Search for the cell housing the specified text and yield its (x, y) center coordinate. 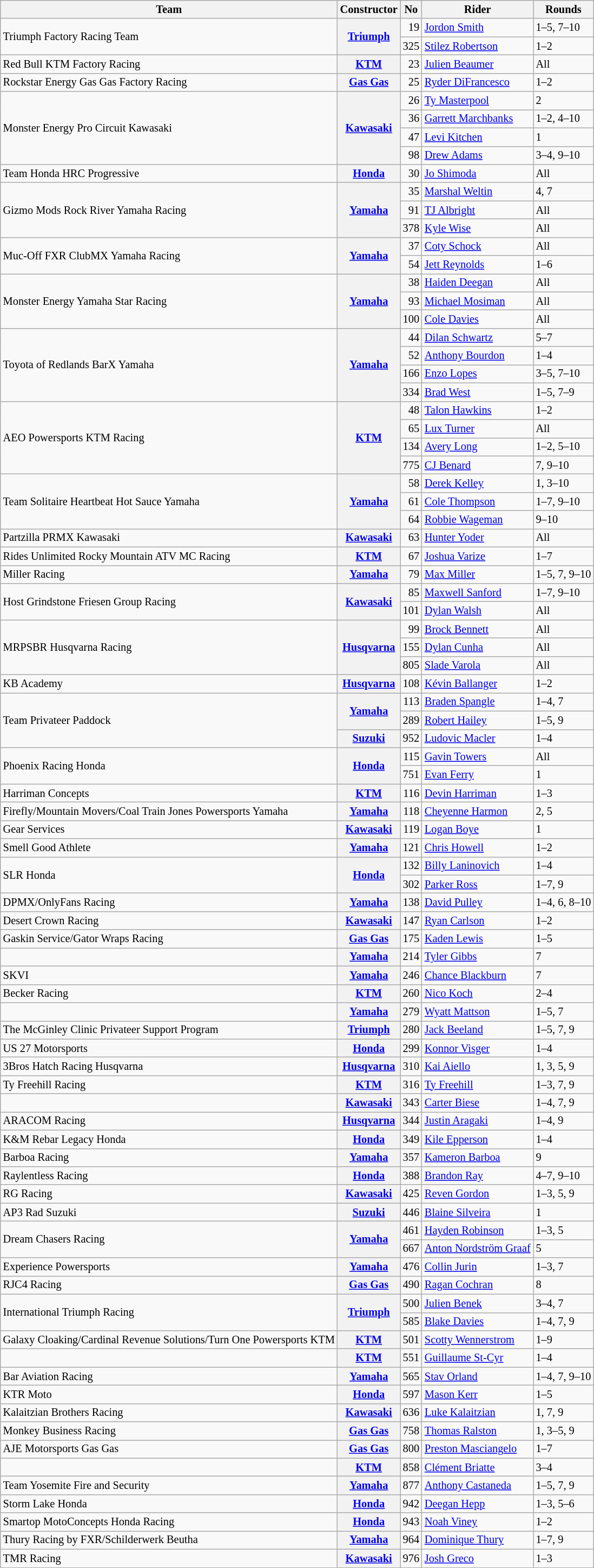
Scotty Wennerstrom (478, 1340)
Billy Laninovich (478, 866)
Firefly/Mountain Movers/Coal Train Jones Powersports Yamaha (169, 811)
636 (411, 1413)
26 (411, 101)
Thury Racing by FXR/Schilderwerk Beutha (169, 1540)
260 (411, 994)
3–4, 9–10 (564, 155)
Evan Ferry (478, 775)
Desert Crown Racing (169, 920)
No (411, 9)
121 (411, 848)
115 (411, 756)
3Bros Hatch Racing Husqvarna (169, 1066)
Slade Varola (478, 665)
Ludovic Macler (478, 739)
Ty Freehill Racing (169, 1084)
5–7 (564, 337)
Jo Shimoda (478, 173)
134 (411, 447)
Toyota of Redlands BarX Yamaha (169, 365)
Team (169, 9)
Raylentless Racing (169, 1175)
Brock Bennett (478, 629)
54 (411, 265)
551 (411, 1358)
2 (564, 101)
310 (411, 1066)
943 (411, 1522)
1–4, 7 (564, 702)
67 (411, 556)
9–10 (564, 520)
Smartop MotoConcepts Honda Racing (169, 1522)
1–4, 9 (564, 1121)
Ty Masterpool (478, 101)
36 (411, 119)
964 (411, 1540)
Derek Kelley (478, 483)
Cheyenne Harmon (478, 811)
4, 7 (564, 192)
Brandon Ray (478, 1175)
119 (411, 829)
1–2, 4–10 (564, 119)
280 (411, 1030)
113 (411, 702)
Team Solitaire Heartbeat Hot Sauce Yamaha (169, 501)
Phoenix Racing Honda (169, 766)
Kévin Ballanger (478, 684)
858 (411, 1467)
Justin Aragaki (478, 1121)
9 (564, 1158)
Konnor Visger (478, 1048)
Preston Masciangelo (478, 1449)
476 (411, 1267)
1–5, 7, 9–10 (564, 574)
Smell Good Athlete (169, 848)
Lux Turner (478, 428)
Clément Briatte (478, 1467)
Anthony Castaneda (478, 1485)
Joshua Varize (478, 556)
Chance Blackburn (478, 975)
3–4, 7 (564, 1303)
79 (411, 574)
Becker Racing (169, 994)
65 (411, 428)
175 (411, 939)
349 (411, 1139)
Max Miller (478, 574)
Red Bull KTM Factory Racing (169, 64)
Galaxy Cloaking/Cardinal Revenue Solutions/Turn One Powersports KTM (169, 1340)
3–4 (564, 1467)
International Triumph Racing (169, 1312)
Drew Adams (478, 155)
1–3, 7 (564, 1267)
800 (411, 1449)
Julien Benek (478, 1303)
751 (411, 775)
Ragan Cochran (478, 1285)
Garrett Marchbanks (478, 119)
85 (411, 592)
667 (411, 1249)
Kalaitzian Brothers Racing (169, 1413)
565 (411, 1376)
357 (411, 1158)
Guillaume St-Cyr (478, 1358)
976 (411, 1558)
388 (411, 1175)
3–5, 7–10 (564, 374)
91 (411, 210)
299 (411, 1048)
K&M Rebar Legacy Honda (169, 1139)
Ryder DiFrancesco (478, 82)
35 (411, 192)
Haiden Deegan (478, 283)
Collin Jurin (478, 1267)
64 (411, 520)
RG Racing (169, 1194)
Deegan Hepp (478, 1504)
58 (411, 483)
99 (411, 629)
Partzilla PRMX Kawasaki (169, 538)
Gizmo Mods Rock River Yamaha Racing (169, 210)
KB Academy (169, 684)
279 (411, 1011)
805 (411, 665)
Thomas Ralston (478, 1431)
Gaskin Service/Gator Wraps Racing (169, 939)
47 (411, 137)
214 (411, 957)
334 (411, 392)
Kyle Wise (478, 228)
AJE Motorsports Gas Gas (169, 1449)
1–6 (564, 265)
Robbie Wageman (478, 520)
Kai Aiello (478, 1066)
Ty Freehill (478, 1084)
446 (411, 1212)
942 (411, 1504)
132 (411, 866)
Julien Beaumer (478, 64)
1–5, 7 (564, 1011)
108 (411, 684)
30 (411, 173)
Luke Kalaitzian (478, 1413)
25 (411, 82)
US 27 Motorsports (169, 1048)
1–3, 5 (564, 1230)
Coty Schock (478, 246)
Team Yosemite Fire and Security (169, 1485)
302 (411, 884)
461 (411, 1230)
David Pulley (478, 903)
Ryan Carlson (478, 920)
585 (411, 1322)
Harriman Concepts (169, 793)
DPMX/OnlyFans Racing (169, 903)
597 (411, 1394)
7, 9–10 (564, 465)
343 (411, 1103)
1–2, 5–10 (564, 447)
Cole Thompson (478, 501)
Jordon Smith (478, 28)
775 (411, 465)
1–4, 7, 9–10 (564, 1376)
Levi Kitchen (478, 137)
44 (411, 337)
147 (411, 920)
1–4, 6, 8–10 (564, 903)
490 (411, 1285)
Cole Davies (478, 319)
RJC4 Racing (169, 1285)
Mason Kerr (478, 1394)
Jett Reynolds (478, 265)
1–5, 9 (564, 720)
5 (564, 1249)
Carter Biese (478, 1103)
Dylan Walsh (478, 611)
TMR Racing (169, 1558)
378 (411, 228)
138 (411, 903)
23 (411, 64)
Rockstar Energy Gas Gas Factory Racing (169, 82)
Triumph Factory Racing Team (169, 37)
100 (411, 319)
63 (411, 538)
1–3, 7, 9 (564, 1084)
1–9 (564, 1340)
Bar Aviation Racing (169, 1376)
Rider (478, 9)
166 (411, 374)
344 (411, 1121)
Kaden Lewis (478, 939)
Kameron Barboa (478, 1158)
118 (411, 811)
Nico Koch (478, 994)
Barboa Racing (169, 1158)
CJ Benard (478, 465)
Blaine Silveira (478, 1212)
116 (411, 793)
2, 5 (564, 811)
1, 3, 5, 9 (564, 1066)
4–7, 9–10 (564, 1175)
Robert Hailey (478, 720)
Braden Spangle (478, 702)
Tyler Gibbs (478, 957)
Blake Davies (478, 1322)
Wyatt Mattson (478, 1011)
Parker Ross (478, 884)
Experience Powersports (169, 1267)
877 (411, 1485)
Avery Long (478, 447)
The McGinley Clinic Privateer Support Program (169, 1030)
52 (411, 356)
1–5, 7–10 (564, 28)
Anthony Bourdon (478, 356)
Constructor (369, 9)
952 (411, 739)
1, 3–10 (564, 483)
Host Grindstone Friesen Group Racing (169, 601)
Rounds (564, 9)
425 (411, 1194)
325 (411, 46)
Michael Mosiman (478, 301)
Monster Energy Pro Circuit Kawasaki (169, 128)
48 (411, 410)
ARACOM Racing (169, 1121)
61 (411, 501)
Storm Lake Honda (169, 1504)
19 (411, 28)
SKVI (169, 975)
289 (411, 720)
246 (411, 975)
2–4 (564, 994)
Miller Racing (169, 574)
Maxwell Sanford (478, 592)
MRPSBR Husqvarna Racing (169, 648)
1, 3–5, 9 (564, 1431)
Chris Howell (478, 848)
758 (411, 1431)
101 (411, 611)
8 (564, 1285)
500 (411, 1303)
Josh Greco (478, 1558)
Reven Gordon (478, 1194)
AP3 Rad Suzuki (169, 1212)
Brad West (478, 392)
38 (411, 283)
KTR Moto (169, 1394)
Monkey Business Racing (169, 1431)
93 (411, 301)
316 (411, 1084)
Dominique Thury (478, 1540)
Kile Epperson (478, 1139)
98 (411, 155)
155 (411, 647)
SLR Honda (169, 875)
37 (411, 246)
TJ Albright (478, 210)
Enzo Lopes (478, 374)
Hayden Robinson (478, 1230)
Jack Beeland (478, 1030)
501 (411, 1340)
Logan Boye (478, 829)
Monster Energy Yamaha Star Racing (169, 301)
Devin Harriman (478, 793)
Stav Orland (478, 1376)
1–5, 7–9 (564, 392)
Dylan Cunha (478, 647)
1–3, 5, 9 (564, 1194)
Team Honda HRC Progressive (169, 173)
Anton Nordström Graaf (478, 1249)
Dilan Schwartz (478, 337)
Hunter Yoder (478, 538)
Noah Viney (478, 1522)
1–3, 5–6 (564, 1504)
1, 7, 9 (564, 1413)
Marshal Weltin (478, 192)
AEO Powersports KTM Racing (169, 437)
Dream Chasers Racing (169, 1239)
Gavin Towers (478, 756)
Team Privateer Paddock (169, 720)
Stilez Robertson (478, 46)
Rides Unlimited Rocky Mountain ATV MC Racing (169, 556)
Muc-Off FXR ClubMX Yamaha Racing (169, 256)
Talon Hawkins (478, 410)
Gear Services (169, 829)
